Return [x, y] of the center of cell containing provided text 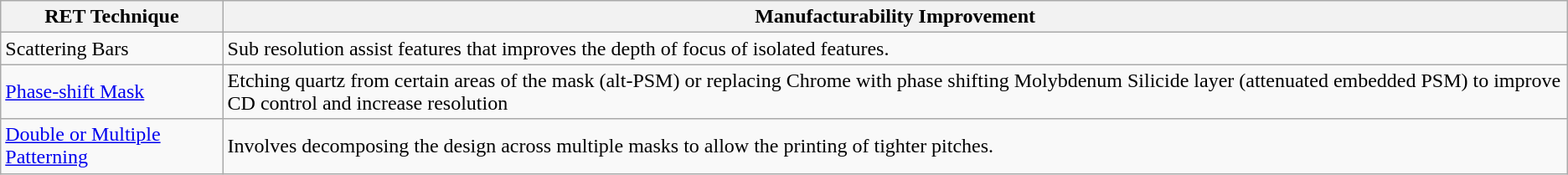
Double or Multiple Patterning [112, 146]
Scattering Bars [112, 49]
Manufacturability Improvement [895, 17]
Sub resolution assist features that improves the depth of focus of isolated features. [895, 49]
Phase-shift Mask [112, 92]
RET Technique [112, 17]
Involves decomposing the design across multiple masks to allow the printing of tighter pitches. [895, 146]
